Extract the [X, Y] coordinate from the center of the cell holding the provided text.  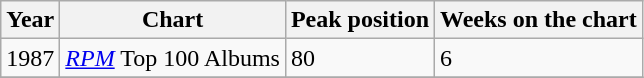
RPM Top 100 Albums [173, 58]
1987 [30, 58]
Weeks on the chart [539, 20]
80 [360, 58]
Chart [173, 20]
Year [30, 20]
Peak position [360, 20]
6 [539, 58]
